Find where the given text appears and provide that cell's center as [X, Y] coordinate. 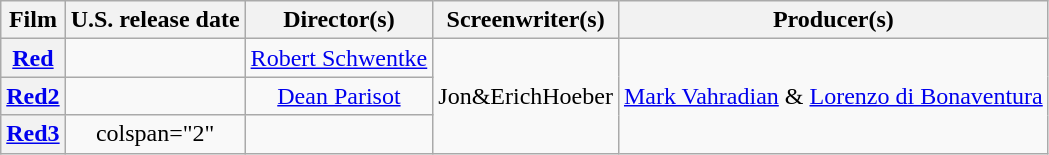
colspan="2" [155, 134]
Robert Schwentke [339, 58]
Jon&ErichHoeber [526, 96]
Film [33, 20]
Red2 [33, 96]
U.S. release date [155, 20]
Producer(s) [833, 20]
Director(s) [339, 20]
Dean Parisot [339, 96]
Mark Vahradian & Lorenzo di Bonaventura [833, 96]
Screenwriter(s) [526, 20]
Red [33, 58]
Red3 [33, 134]
